Locate the cell with the specified text and output its (x, y) center coordinate. 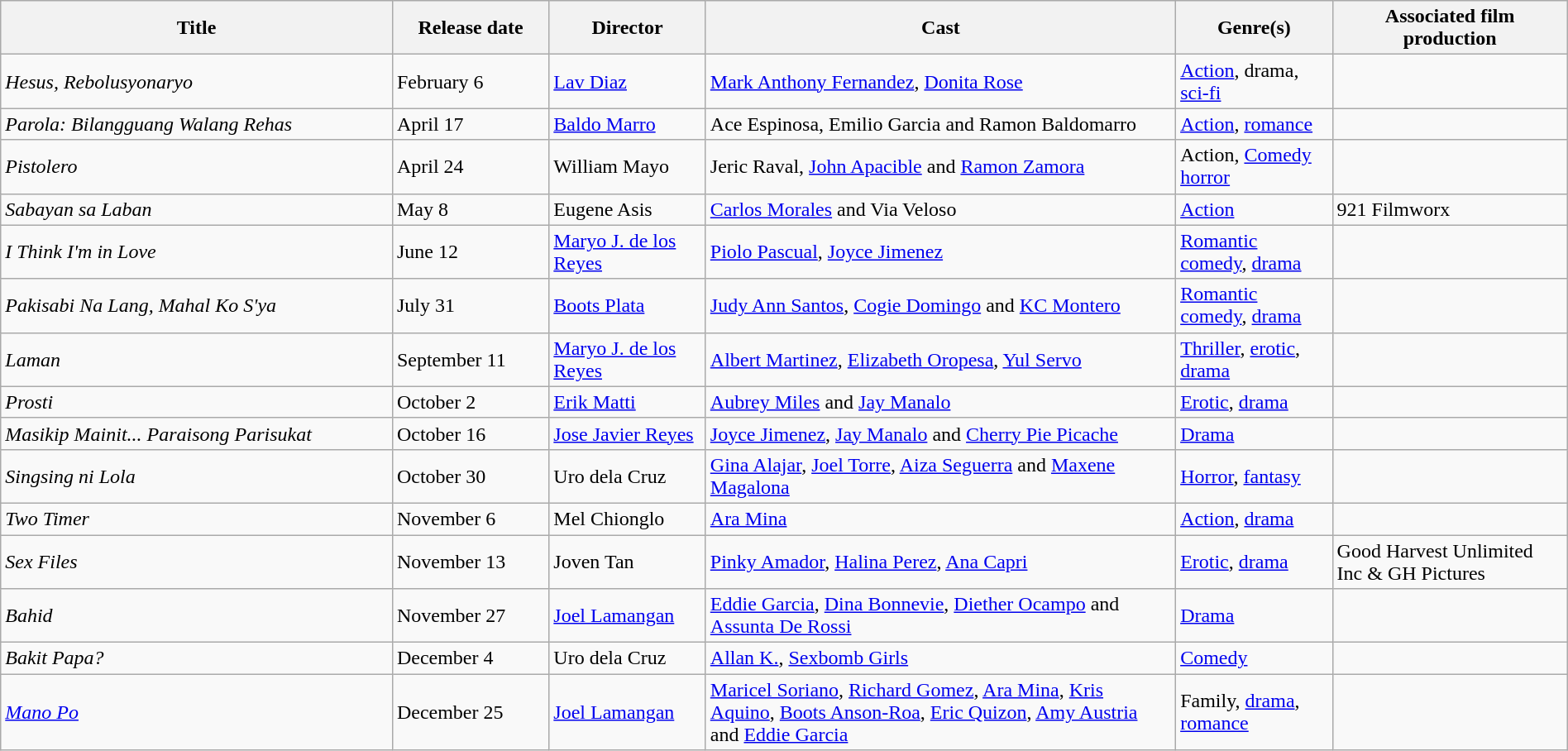
Gina Alajar, Joel Torre, Aiza Seguerra and Maxene Magalona (940, 476)
September 11 (470, 359)
April 24 (470, 167)
Joyce Jimenez, Jay Manalo and Cherry Pie Picache (940, 433)
Aubrey Miles and Jay Manalo (940, 402)
Bakit Papa? (197, 658)
December 25 (470, 712)
Cast (940, 28)
Two Timer (197, 519)
Jeric Raval, John Apacible and Ramon Zamora (940, 167)
Release date (470, 28)
Jose Javier Reyes (627, 433)
June 12 (470, 251)
Eddie Garcia, Dina Bonnevie, Diether Ocampo and Assunta De Rossi (940, 615)
Action, romance (1254, 124)
Genre(s) (1254, 28)
Ace Espinosa, Emilio Garcia and Ramon Baldomarro (940, 124)
William Mayo (627, 167)
February 6 (470, 81)
Pistolero (197, 167)
Eugene Asis (627, 209)
Mel Chionglo (627, 519)
Good Harvest Unlimited Inc & GH Pictures (1450, 561)
I Think I'm in Love (197, 251)
Baldo Marro (627, 124)
Singsing ni Lola (197, 476)
Judy Ann Santos, Cogie Domingo and KC Montero (940, 306)
October 30 (470, 476)
Action, drama, sci-fi (1254, 81)
Laman (197, 359)
October 2 (470, 402)
Parola: Bilangguang Walang Rehas (197, 124)
Comedy (1254, 658)
July 31 (470, 306)
Director (627, 28)
October 16 (470, 433)
Ara Mina (940, 519)
Bahid (197, 615)
Masikip Mainit... Paraisong Parisukat (197, 433)
Action, drama (1254, 519)
Action, Comedy horror (1254, 167)
Albert Martinez, Elizabeth Oropesa, Yul Servo (940, 359)
921 Filmworx (1450, 209)
Joven Tan (627, 561)
Erik Matti (627, 402)
Sabayan sa Laban (197, 209)
Lav Diaz (627, 81)
Action (1254, 209)
Mano Po (197, 712)
Maricel Soriano, Richard Gomez, Ara Mina, Kris Aquino, Boots Anson-Roa, Eric Quizon, Amy Austria and Eddie Garcia (940, 712)
Mark Anthony Fernandez, Donita Rose (940, 81)
Hesus, Rebolusyonaryo (197, 81)
Pinky Amador, Halina Perez, Ana Capri (940, 561)
May 8 (470, 209)
Carlos Morales and Via Veloso (940, 209)
November 6 (470, 519)
Boots Plata (627, 306)
Title (197, 28)
Prosti (197, 402)
Associated film production (1450, 28)
April 17 (470, 124)
Family, drama, romance (1254, 712)
December 4 (470, 658)
Horror, fantasy (1254, 476)
November 27 (470, 615)
Pakisabi Na Lang, Mahal Ko S'ya (197, 306)
Sex Files (197, 561)
Piolo Pascual, Joyce Jimenez (940, 251)
November 13 (470, 561)
Thriller, erotic, drama (1254, 359)
Allan K., Sexbomb Girls (940, 658)
